Extract the (x, y) coordinate from the center of the cell holding the provided text.  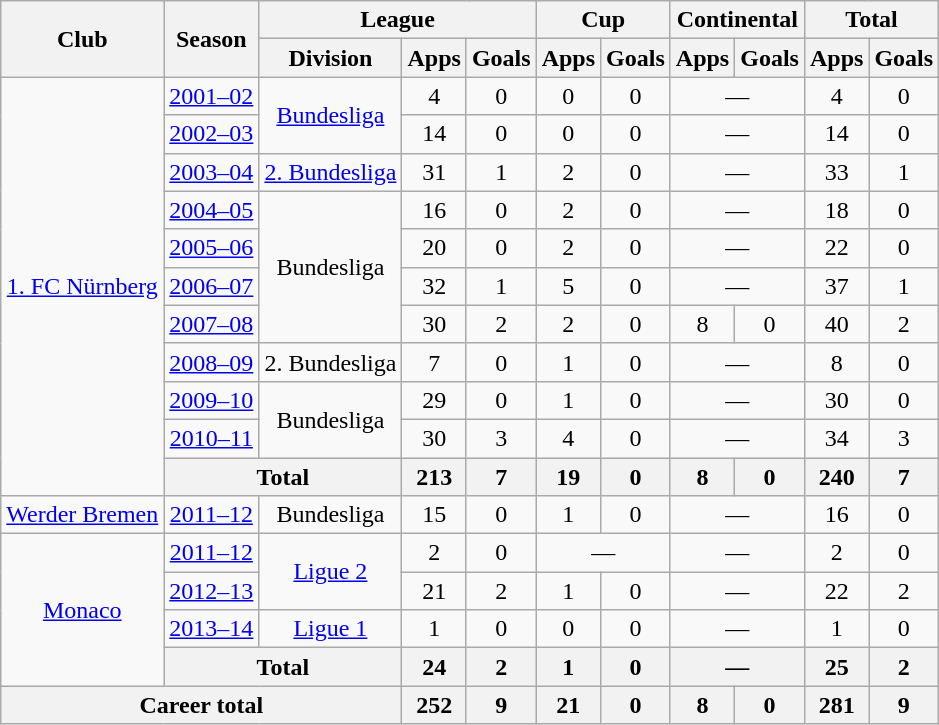
1. FC Nürnberg (82, 286)
20 (434, 248)
37 (836, 286)
Werder Bremen (82, 515)
15 (434, 515)
240 (836, 477)
Ligue 1 (330, 629)
Division (330, 58)
19 (568, 477)
281 (836, 705)
33 (836, 172)
2003–04 (212, 172)
2002–03 (212, 134)
2006–07 (212, 286)
18 (836, 210)
2010–11 (212, 438)
2008–09 (212, 362)
Club (82, 39)
2013–14 (212, 629)
2009–10 (212, 400)
Career total (202, 705)
31 (434, 172)
Monaco (82, 610)
32 (434, 286)
2007–08 (212, 324)
2005–06 (212, 248)
5 (568, 286)
Ligue 2 (330, 572)
Season (212, 39)
40 (836, 324)
2001–02 (212, 96)
Continental (737, 20)
2004–05 (212, 210)
League (398, 20)
213 (434, 477)
25 (836, 667)
252 (434, 705)
29 (434, 400)
Cup (603, 20)
24 (434, 667)
2012–13 (212, 591)
34 (836, 438)
